Determine the (x, y) coordinate at the center of the cell enclosing the given text.  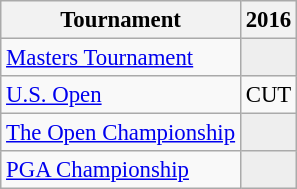
2016 (268, 20)
Tournament (121, 20)
CUT (268, 95)
The Open Championship (121, 133)
Masters Tournament (121, 58)
PGA Championship (121, 170)
U.S. Open (121, 95)
